Determine the (x, y) coordinate at the center of the cell enclosing the given text.  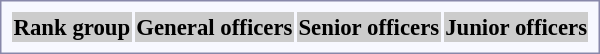
Rank group (72, 27)
General officers (214, 27)
Senior officers (369, 27)
Junior officers (516, 27)
